Locate the cell with the specified text and output its (x, y) center coordinate. 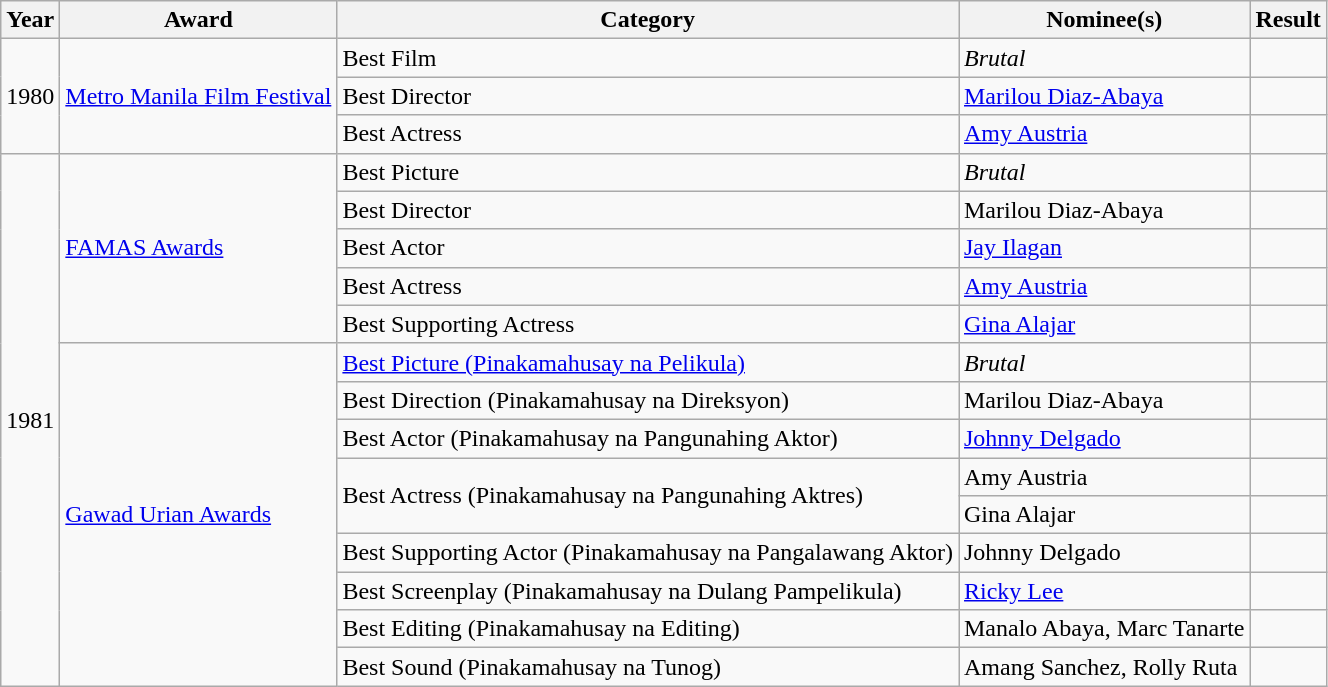
Amang Sanchez, Rolly Ruta (1104, 667)
Manalo Abaya, Marc Tanarte (1104, 629)
Result (1288, 20)
Nominee(s) (1104, 20)
FAMAS Awards (198, 248)
Best Editing (Pinakamahusay na Editing) (648, 629)
1980 (30, 96)
Jay Ilagan (1104, 248)
Best Supporting Actress (648, 324)
Best Actor (Pinakamahusay na Pangunahing Aktor) (648, 438)
Best Film (648, 58)
Best Picture (648, 172)
Award (198, 20)
Best Screenplay (Pinakamahusay na Dulang Pampelikula) (648, 591)
Year (30, 20)
1981 (30, 420)
Metro Manila Film Festival (198, 96)
Best Picture (Pinakamahusay na Pelikula) (648, 362)
Best Direction (Pinakamahusay na Direksyon) (648, 400)
Best Actress (Pinakamahusay na Pangunahing Aktres) (648, 496)
Category (648, 20)
Gawad Urian Awards (198, 514)
Best Sound (Pinakamahusay na Tunog) (648, 667)
Ricky Lee (1104, 591)
Best Actor (648, 248)
Best Supporting Actor (Pinakamahusay na Pangalawang Aktor) (648, 553)
